From the cell containing the given text, extract its center point as (x, y) coordinate. 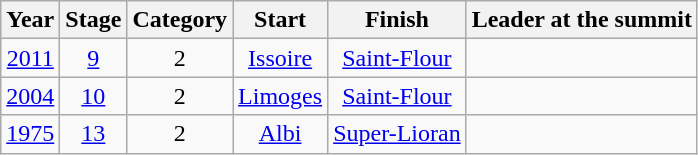
Super-Lioran (398, 134)
2004 (30, 96)
Stage (94, 20)
Start (280, 20)
Year (30, 20)
9 (94, 58)
2011 (30, 58)
13 (94, 134)
1975 (30, 134)
Category (180, 20)
Albi (280, 134)
Leader at the summit (582, 20)
10 (94, 96)
Limoges (280, 96)
Finish (398, 20)
Issoire (280, 58)
